Capture the cell that displays the provided text and extract its [X, Y] central coordinate. 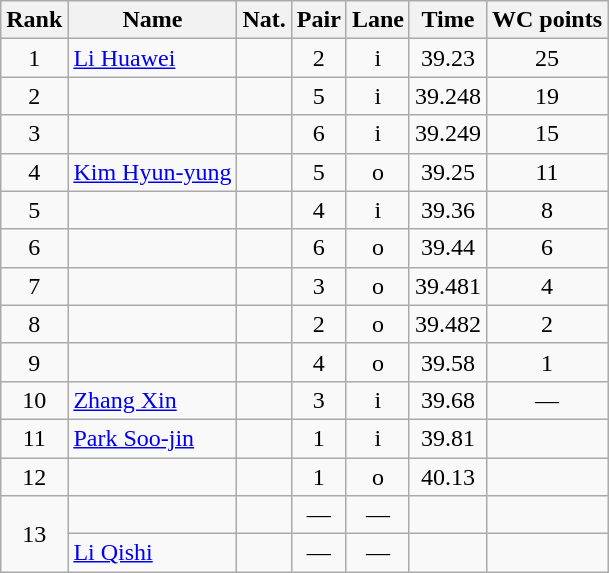
WC points [546, 20]
40.13 [448, 477]
Li Huawei [152, 58]
Park Soo-jin [152, 438]
39.58 [448, 362]
Pair [318, 20]
39.44 [448, 248]
39.481 [448, 286]
25 [546, 58]
39.68 [448, 400]
13 [34, 534]
39.25 [448, 172]
7 [34, 286]
Zhang Xin [152, 400]
Time [448, 20]
39.249 [448, 134]
Rank [34, 20]
39.81 [448, 438]
15 [546, 134]
12 [34, 477]
Nat. [264, 20]
39.36 [448, 210]
Lane [378, 20]
39.482 [448, 324]
9 [34, 362]
Li Qishi [152, 553]
Kim Hyun-yung [152, 172]
19 [546, 96]
10 [34, 400]
Name [152, 20]
39.23 [448, 58]
39.248 [448, 96]
